Extract the [x, y] coordinate from the center of the cell holding the provided text.  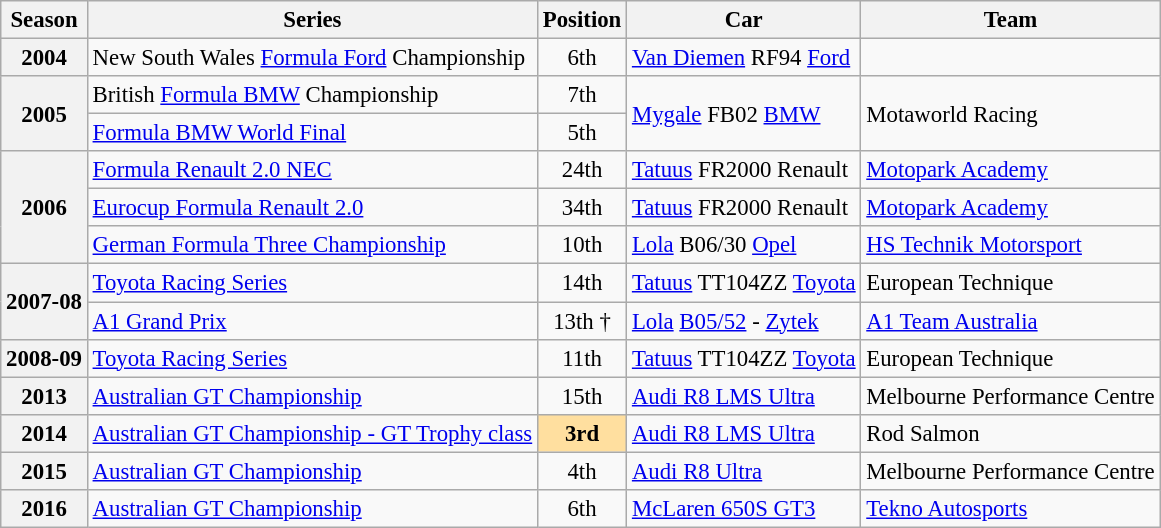
Motaworld Racing [1010, 114]
2006 [44, 208]
Lola B06/30 Opel [744, 245]
Car [744, 20]
German Formula Three Championship [312, 245]
Season [44, 20]
14th [582, 283]
Rod Salmon [1010, 433]
Formula Renault 2.0 NEC [312, 170]
2015 [44, 471]
7th [582, 95]
2004 [44, 58]
11th [582, 358]
Mygale FB02 BMW [744, 114]
Van Diemen RF94 Ford [744, 58]
3rd [582, 433]
10th [582, 245]
15th [582, 396]
Formula BMW World Final [312, 133]
2014 [44, 433]
34th [582, 208]
2008-09 [44, 358]
Position [582, 20]
Team [1010, 20]
5th [582, 133]
2016 [44, 509]
New South Wales Formula Ford Championship [312, 58]
Australian GT Championship - GT Trophy class [312, 433]
2007-08 [44, 302]
McLaren 650S GT3 [744, 509]
Series [312, 20]
2013 [44, 396]
A1 Grand Prix [312, 321]
24th [582, 170]
Tekno Autosports [1010, 509]
British Formula BMW Championship [312, 95]
Eurocup Formula Renault 2.0 [312, 208]
4th [582, 471]
HS Technik Motorsport [1010, 245]
Audi R8 Ultra [744, 471]
2005 [44, 114]
Lola B05/52 - Zytek [744, 321]
13th † [582, 321]
A1 Team Australia [1010, 321]
